Return the (X, Y) coordinate for the center point of the cell that contains the specified text.  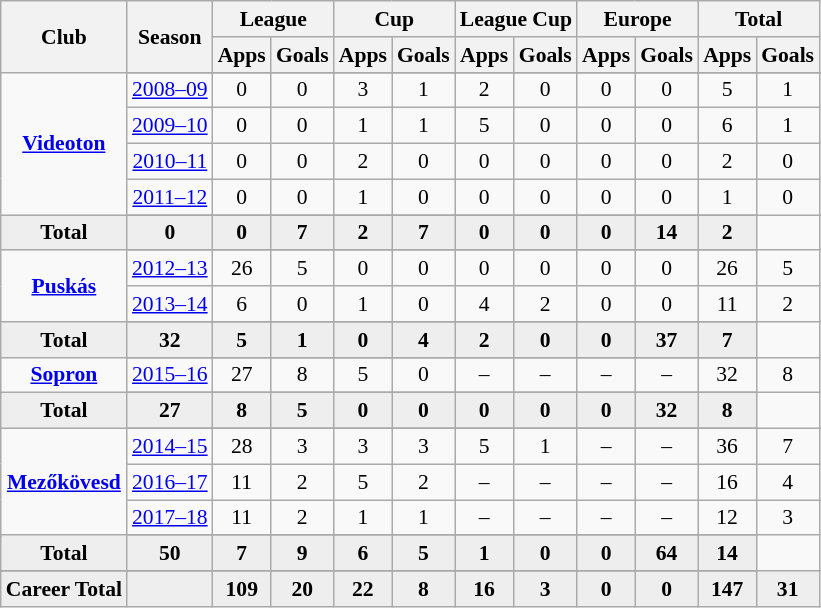
2014–15 (170, 447)
2010–11 (170, 162)
Europe (638, 19)
2008–09 (170, 90)
20 (302, 589)
Season (170, 36)
109 (242, 589)
28 (242, 447)
2016–17 (170, 482)
League (274, 19)
64 (666, 554)
12 (727, 518)
9 (302, 554)
Career Total (64, 589)
2012–13 (170, 269)
147 (727, 589)
Cup (394, 19)
50 (170, 554)
2011–12 (170, 197)
Puskás (64, 286)
36 (727, 447)
31 (788, 589)
Club (64, 36)
Sopron (64, 375)
2017–18 (170, 518)
League Cup (516, 19)
Mezőkövesd (64, 482)
22 (363, 589)
2015–16 (170, 375)
37 (666, 340)
Videoton (64, 143)
2013–14 (170, 304)
2009–10 (170, 126)
